For the text-containing cell, return its midpoint in [x, y] coordinate format. 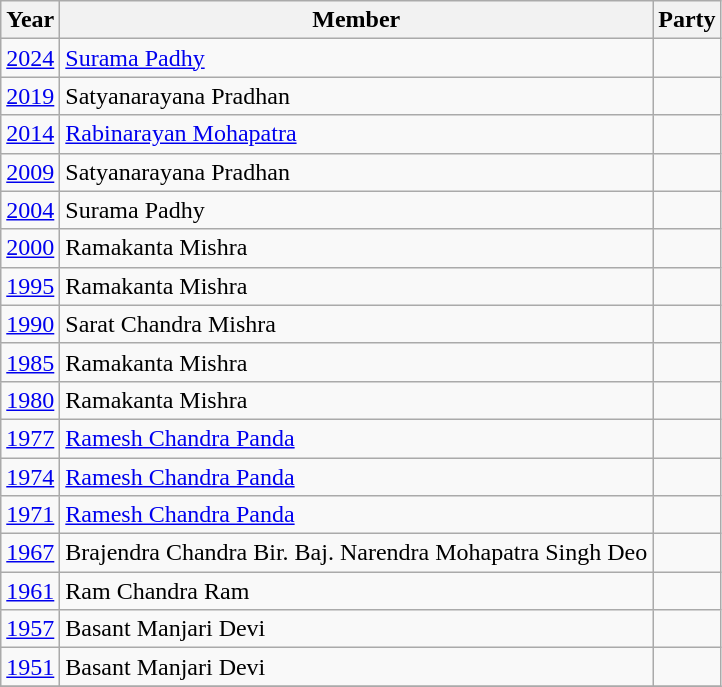
1990 [30, 324]
2000 [30, 248]
1980 [30, 400]
1957 [30, 629]
Member [356, 20]
2014 [30, 134]
1951 [30, 667]
Year [30, 20]
1995 [30, 286]
Sarat Chandra Mishra [356, 324]
Rabinarayan Mohapatra [356, 134]
2019 [30, 96]
1967 [30, 553]
Ram Chandra Ram [356, 591]
1977 [30, 438]
1961 [30, 591]
1974 [30, 477]
Party [687, 20]
2004 [30, 210]
Brajendra Chandra Bir. Baj. Narendra Mohapatra Singh Deo [356, 553]
1971 [30, 515]
2009 [30, 172]
1985 [30, 362]
2024 [30, 58]
